Identify which cell holds the provided text, then report its [x, y] central coordinate. 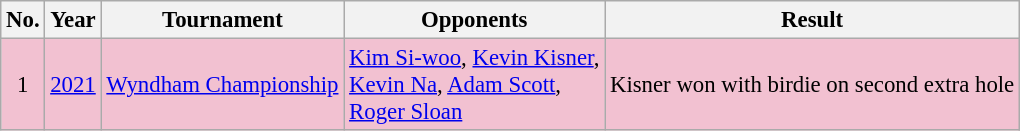
No. [23, 20]
Year [73, 20]
1 [23, 85]
Kim Si-woo, Kevin Kisner, Kevin Na, Adam Scott, Roger Sloan [474, 85]
Result [812, 20]
Opponents [474, 20]
Wyndham Championship [222, 85]
Kisner won with birdie on second extra hole [812, 85]
2021 [73, 85]
Tournament [222, 20]
